Determine the (X, Y) coordinate at the center of the cell enclosing the given text.  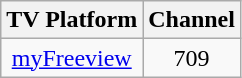
TV Platform (72, 20)
Channel (192, 20)
myFreeview (72, 58)
709 (192, 58)
